Capture the cell that displays the provided text and extract its [x, y] central coordinate. 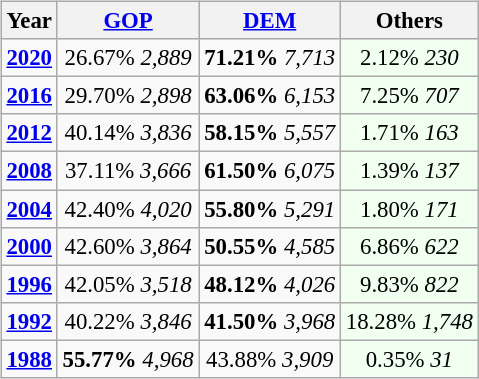
2.12% 230 [409, 58]
2020 [29, 58]
1988 [29, 359]
1996 [29, 284]
55.80% 5,291 [270, 209]
55.77% 4,968 [128, 359]
7.25% 707 [409, 96]
1.71% 163 [409, 133]
37.11% 3,666 [128, 171]
58.15% 5,557 [270, 133]
GOP [128, 21]
29.70% 2,898 [128, 96]
40.14% 3,836 [128, 133]
0.35% 31 [409, 359]
Year [29, 21]
9.83% 822 [409, 284]
42.60% 3,864 [128, 246]
6.86% 622 [409, 246]
1.39% 137 [409, 171]
26.67% 2,889 [128, 58]
40.22% 3,846 [128, 321]
18.28% 1,748 [409, 321]
2012 [29, 133]
2004 [29, 209]
42.40% 4,020 [128, 209]
63.06% 6,153 [270, 96]
71.21% 7,713 [270, 58]
1.80% 171 [409, 209]
1992 [29, 321]
61.50% 6,075 [270, 171]
2000 [29, 246]
48.12% 4,026 [270, 284]
DEM [270, 21]
42.05% 3,518 [128, 284]
41.50% 3,968 [270, 321]
43.88% 3,909 [270, 359]
2016 [29, 96]
2008 [29, 171]
Others [409, 21]
50.55% 4,585 [270, 246]
